Pinpoint the cell where the given text exists, returning its [X, Y] midpoint coordinate. 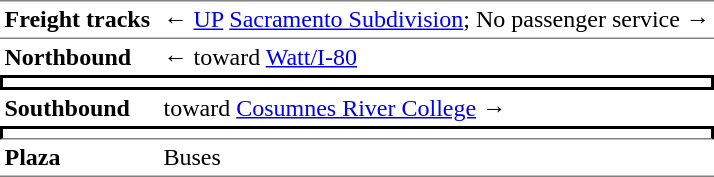
← toward Watt/I-80 [436, 57]
Northbound [80, 57]
← UP Sacramento Subdivision; No passenger service → [436, 19]
Southbound [80, 108]
toward Cosumnes River College → [436, 108]
Freight tracks [80, 19]
